Detect which cell encompasses the target text, then output its [x, y] center coordinate. 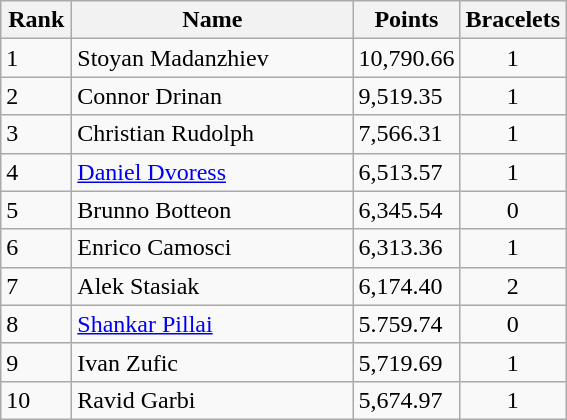
8 [36, 324]
3 [36, 134]
Shankar Pillai [212, 324]
Rank [36, 20]
10,790.66 [406, 58]
Christian Rudolph [212, 134]
Daniel Dvoress [212, 172]
7,566.31 [406, 134]
Alek Stasiak [212, 286]
Bracelets [513, 20]
5,674.97 [406, 400]
Connor Drinan [212, 96]
Stoyan Madanzhiev [212, 58]
7 [36, 286]
5 [36, 210]
Name [212, 20]
6 [36, 248]
6,345.54 [406, 210]
9,519.35 [406, 96]
Enrico Camosci [212, 248]
9 [36, 362]
6,513.57 [406, 172]
4 [36, 172]
Points [406, 20]
5,719.69 [406, 362]
5.759.74 [406, 324]
6,174.40 [406, 286]
Ivan Zufic [212, 362]
Ravid Garbi [212, 400]
Brunno Botteon [212, 210]
10 [36, 400]
6,313.36 [406, 248]
